From the cell containing the given text, extract its center point as (x, y) coordinate. 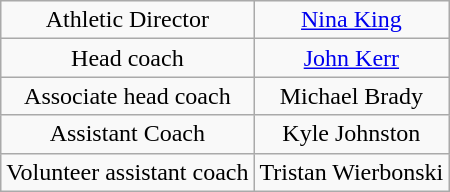
Volunteer assistant coach (128, 172)
Michael Brady (352, 96)
Head coach (128, 58)
Kyle Johnston (352, 134)
Assistant Coach (128, 134)
Associate head coach (128, 96)
Nina King (352, 20)
Tristan Wierbonski (352, 172)
Athletic Director (128, 20)
John Kerr (352, 58)
